For the text-containing cell, return its midpoint in (X, Y) coordinate format. 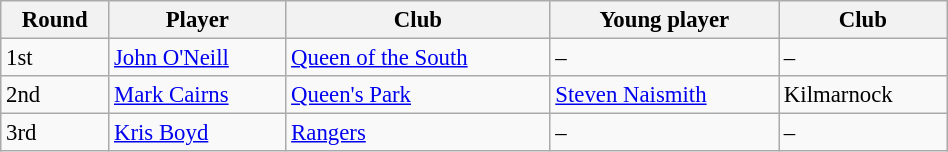
Kris Boyd (198, 133)
2nd (55, 95)
Round (55, 20)
Queen of the South (418, 58)
Kilmarnock (864, 95)
Rangers (418, 133)
Steven Naismith (664, 95)
Mark Cairns (198, 95)
Queen's Park (418, 95)
Young player (664, 20)
1st (55, 58)
Player (198, 20)
John O'Neill (198, 58)
3rd (55, 133)
